From the cell containing the given text, extract its center point as (X, Y) coordinate. 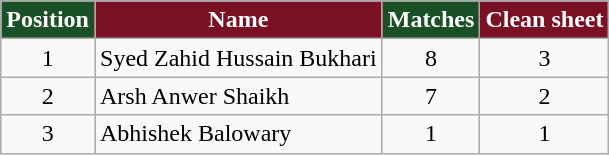
7 (431, 96)
Arsh Anwer Shaikh (238, 96)
Position (48, 20)
Matches (431, 20)
8 (431, 58)
Clean sheet (544, 20)
Syed Zahid Hussain Bukhari (238, 58)
Name (238, 20)
Abhishek Balowary (238, 134)
